Determine the (x, y) coordinate at the center of the cell enclosing the given text.  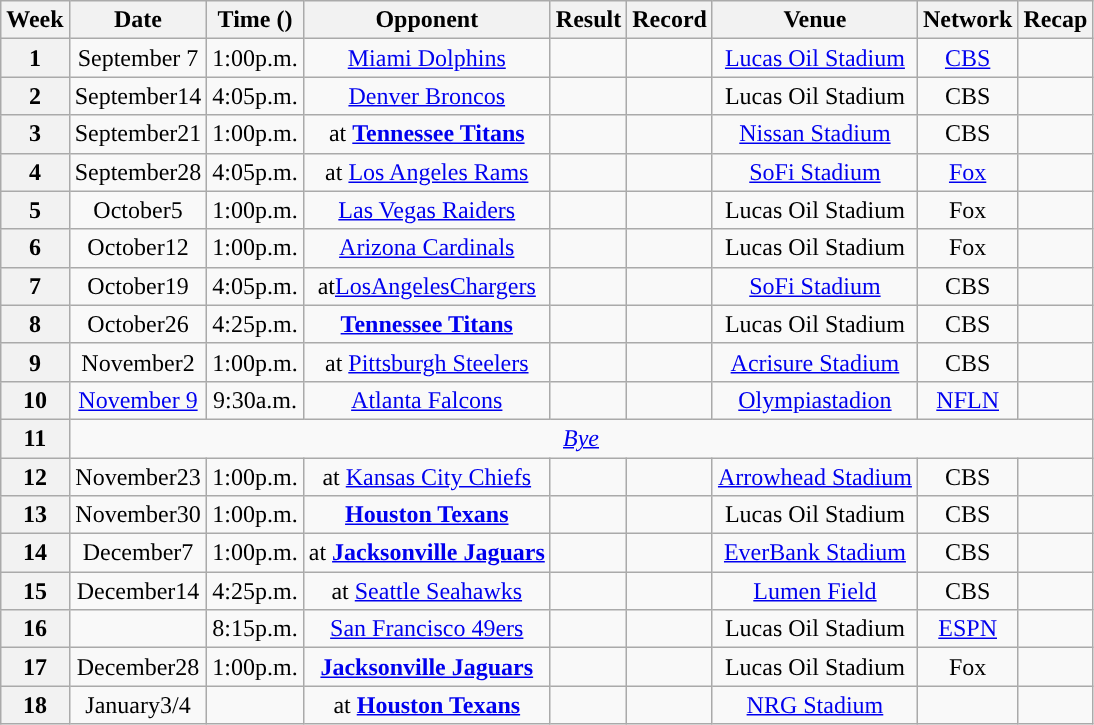
Opponent (426, 20)
Olympiastadion (814, 400)
18 (35, 705)
Tennessee Titans (426, 324)
1 (35, 58)
September28 (138, 172)
Venue (814, 20)
November23 (138, 477)
17 (35, 667)
November2 (138, 362)
Denver Broncos (426, 96)
Acrisure Stadium (814, 362)
at Tennessee Titans (426, 134)
January3/4 (138, 705)
Time () (255, 20)
12 (35, 477)
Week (35, 20)
October19 (138, 286)
at Los Angeles Rams (426, 172)
3 (35, 134)
San Francisco 49ers (426, 629)
Date (138, 20)
Nissan Stadium (814, 134)
at Seattle Seahawks (426, 591)
October26 (138, 324)
9 (35, 362)
EverBank Stadium (814, 553)
December28 (138, 667)
7 (35, 286)
9:30a.m. (255, 400)
November30 (138, 515)
Arizona Cardinals (426, 248)
at Pittsburgh Steelers (426, 362)
10 (35, 400)
December14 (138, 591)
ESPN (967, 629)
11 (35, 438)
5 (35, 210)
atLosAngelesChargers (426, 286)
NFLN (967, 400)
Arrowhead Stadium (814, 477)
8 (35, 324)
December7 (138, 553)
Recap (1056, 20)
Network (967, 20)
September 7 (138, 58)
October12 (138, 248)
September14 (138, 96)
2 (35, 96)
8:15p.m. (255, 629)
September21 (138, 134)
16 (35, 629)
Jacksonville Jaguars (426, 667)
4 (35, 172)
6 (35, 248)
14 (35, 553)
Lumen Field (814, 591)
Las Vegas Raiders (426, 210)
Atlanta Falcons (426, 400)
Record (670, 20)
at Kansas City Chiefs (426, 477)
Houston Texans (426, 515)
NRG Stadium (814, 705)
15 (35, 591)
November 9 (138, 400)
at Jacksonville Jaguars (426, 553)
October5 (138, 210)
Result (588, 20)
Bye (581, 438)
13 (35, 515)
Miami Dolphins (426, 58)
at Houston Texans (426, 705)
